Pinpoint the cell where the given text exists, returning its (X, Y) midpoint coordinate. 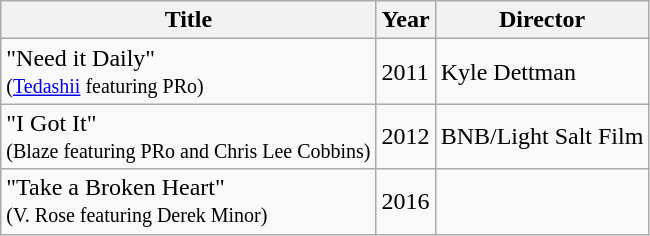
2016 (406, 202)
"Need it Daily" (Tedashii featuring PRo) (188, 72)
Director (542, 20)
"Take a Broken Heart" (V. Rose featuring Derek Minor) (188, 202)
Title (188, 20)
Year (406, 20)
"I Got It" (Blaze featuring PRo and Chris Lee Cobbins) (188, 136)
2011 (406, 72)
2012 (406, 136)
Kyle Dettman (542, 72)
BNB/Light Salt Film (542, 136)
